Find where the given text appears and provide that cell's center as (x, y) coordinate. 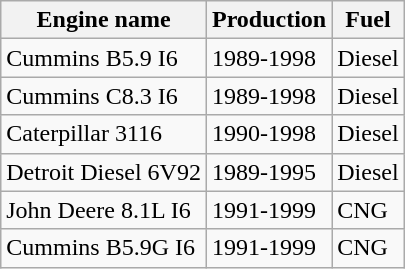
Fuel (368, 20)
Cummins C8.3 I6 (104, 96)
Engine name (104, 20)
Cummins B5.9 I6 (104, 58)
Cummins B5.9G I6 (104, 248)
John Deere 8.1L I6 (104, 210)
1989-1995 (268, 172)
Caterpillar 3116 (104, 134)
Production (268, 20)
Detroit Diesel 6V92 (104, 172)
1990-1998 (268, 134)
